Output the (x, y) coordinate of the center of the cell containing the given text.  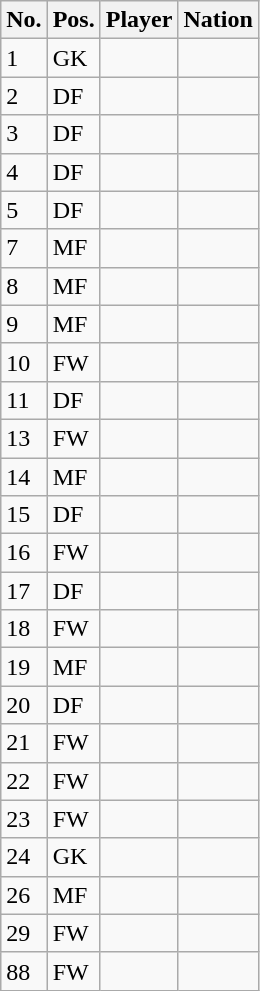
8 (24, 286)
2 (24, 96)
1 (24, 58)
13 (24, 438)
16 (24, 553)
5 (24, 210)
10 (24, 362)
Nation (218, 20)
4 (24, 172)
88 (24, 971)
24 (24, 857)
29 (24, 933)
3 (24, 134)
20 (24, 705)
Player (139, 20)
Pos. (74, 20)
22 (24, 781)
No. (24, 20)
15 (24, 515)
9 (24, 324)
11 (24, 400)
19 (24, 667)
17 (24, 591)
18 (24, 629)
26 (24, 895)
14 (24, 477)
21 (24, 743)
23 (24, 819)
7 (24, 248)
